Extract the (X, Y) coordinate from the center of the cell holding the provided text.  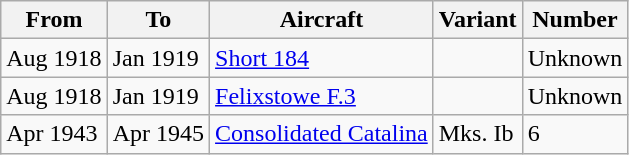
Felixstowe F.3 (322, 96)
Consolidated Catalina (322, 134)
Apr 1945 (158, 134)
Mks. Ib (478, 134)
Variant (478, 20)
Number (575, 20)
To (158, 20)
Apr 1943 (54, 134)
6 (575, 134)
Aircraft (322, 20)
Short 184 (322, 58)
From (54, 20)
